Capture the cell that displays the provided text and extract its [X, Y] central coordinate. 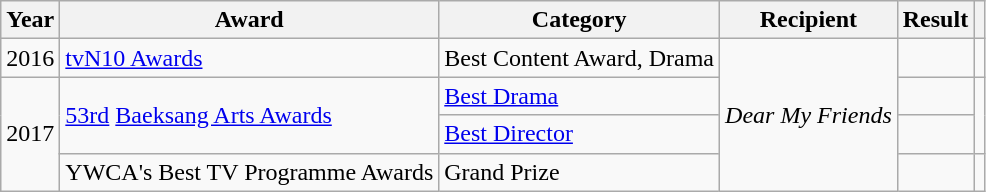
Result [935, 20]
Category [580, 20]
YWCA's Best TV Programme Awards [250, 172]
Year [30, 20]
2016 [30, 58]
53rd Baeksang Arts Awards [250, 115]
Best Director [580, 134]
Best Drama [580, 96]
Recipient [809, 20]
Grand Prize [580, 172]
tvN10 Awards [250, 58]
2017 [30, 134]
Dear My Friends [809, 115]
Best Content Award, Drama [580, 58]
Award [250, 20]
